Provide the [X, Y] coordinate of the cell's center where the given text is located.  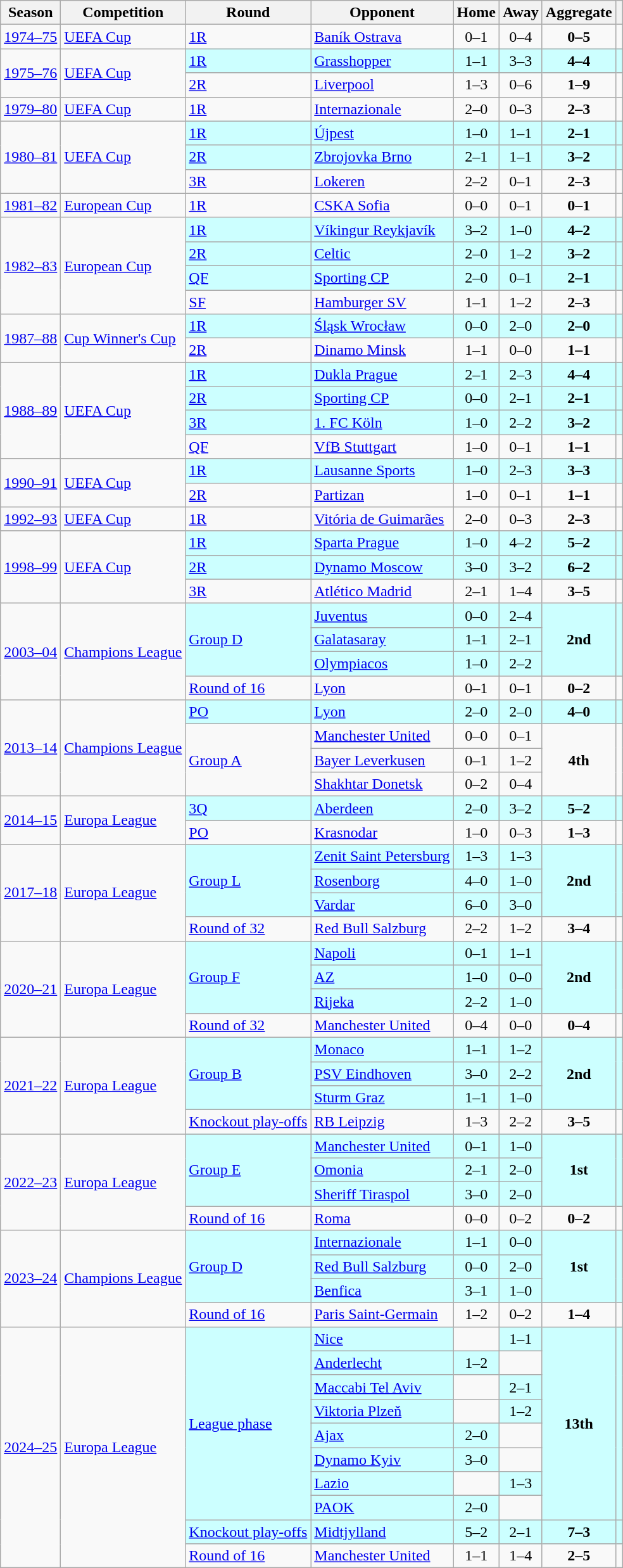
2021–22 [30, 1085]
Round [248, 13]
Olympiacos [382, 663]
Sturm Graz [382, 1098]
Lokeren [382, 181]
2013–14 [30, 748]
Zenit Saint Petersburg [382, 857]
Baník Ostrava [382, 37]
Group A [248, 760]
Ajax [382, 1435]
7–3 [579, 1532]
Atlético Madrid [382, 591]
1974–75 [30, 37]
Víkingur Reykjavík [382, 229]
1981–82 [30, 205]
VfB Stuttgart [382, 447]
RB Leipzig [382, 1122]
13th [579, 1423]
0–6 [520, 85]
0–5 [579, 37]
Dynamo Kyiv [382, 1459]
2–5 [579, 1556]
PAOK [382, 1508]
Shakhtar Donetsk [382, 784]
Partizan [382, 495]
Group E [248, 1170]
Anderlecht [382, 1363]
4th [579, 760]
Home [476, 13]
Dynamo Moscow [382, 567]
1992–93 [30, 519]
Vardar [382, 905]
1. FC Köln [382, 423]
Aberdeen [382, 808]
Sheriff Tiraspol [382, 1194]
6–0 [476, 905]
Rosenborg [382, 881]
2020–21 [30, 989]
Krasnodar [382, 832]
Aggregate [579, 13]
Lazio [382, 1484]
Competition [123, 13]
1998–99 [30, 567]
Hamburger SV [382, 302]
Bayer Leverkusen [382, 760]
AZ [382, 977]
Paris Saint-Germain [382, 1315]
2003–04 [30, 651]
3–4 [579, 929]
Śląsk Wrocław [382, 326]
Midtjylland [382, 1532]
Away [520, 13]
2024–25 [30, 1447]
Season [30, 13]
Benfica [382, 1291]
Omonia [382, 1170]
PSV Eindhoven [382, 1074]
1990–91 [30, 483]
Grasshopper [382, 61]
Dinamo Minsk [382, 350]
1980–81 [30, 157]
2022–23 [30, 1182]
Group B [248, 1073]
2017–18 [30, 893]
Rijeka [382, 1001]
Nice [382, 1339]
Viktoria Plzeň [382, 1411]
1987–88 [30, 338]
CSKA Sofia [382, 205]
Dukla Prague [382, 374]
Maccabi Tel Aviv [382, 1387]
3Q [248, 808]
Lausanne Sports [382, 471]
Roma [382, 1218]
Group L [248, 881]
Cup Winner's Cup [123, 338]
Galatasaray [382, 639]
SF [248, 302]
League phase [248, 1423]
1–9 [579, 85]
Opponent [382, 13]
Sparta Prague [382, 543]
1979–80 [30, 109]
1975–76 [30, 73]
Juventus [382, 615]
Zbrojovka Brno [382, 157]
2014–15 [30, 820]
1982–83 [30, 265]
Group F [248, 977]
Vitória de Guimarães [382, 519]
2023–24 [30, 1278]
6–2 [579, 567]
Napoli [382, 953]
Monaco [382, 1049]
1988–89 [30, 411]
3–1 [476, 1291]
2–4 [520, 615]
Újpest [382, 133]
Liverpool [382, 85]
Celtic [382, 253]
